Capture the cell that displays the provided text and extract its (X, Y) central coordinate. 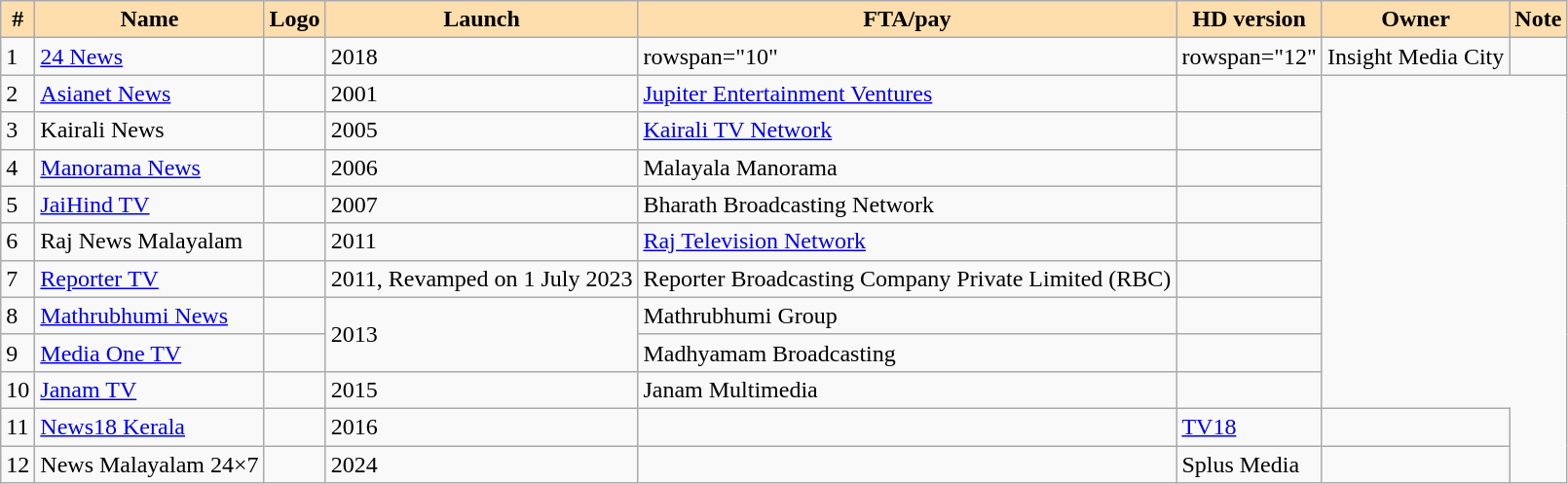
News18 Kerala (150, 427)
2007 (481, 205)
2016 (481, 427)
TV18 (1250, 427)
Insight Media City (1415, 56)
3 (18, 130)
2005 (481, 130)
2024 (481, 465)
Bharath Broadcasting Network (908, 205)
Splus Media (1250, 465)
2015 (481, 390)
Mathrubhumi News (150, 316)
10 (18, 390)
4 (18, 168)
Kairali News (150, 130)
Janam TV (150, 390)
Raj Television Network (908, 242)
Logo (294, 19)
# (18, 19)
rowspan="12" (1250, 56)
Mathrubhumi Group (908, 316)
2 (18, 93)
rowspan="10" (908, 56)
Media One TV (150, 353)
Launch (481, 19)
Owner (1415, 19)
11 (18, 427)
Malayala Manorama (908, 168)
5 (18, 205)
HD version (1250, 19)
9 (18, 353)
Asianet News (150, 93)
FTA/pay (908, 19)
Reporter TV (150, 279)
JaiHind TV (150, 205)
2011 (481, 242)
Manorama News (150, 168)
12 (18, 465)
7 (18, 279)
2001 (481, 93)
Reporter Broadcasting Company Private Limited (RBC) (908, 279)
2011, Revamped on 1 July 2023 (481, 279)
News Malayalam 24×7 (150, 465)
2013 (481, 334)
2006 (481, 168)
Jupiter Entertainment Ventures (908, 93)
Note (1539, 19)
Janam Multimedia (908, 390)
Kairali TV Network (908, 130)
Name (150, 19)
24 News (150, 56)
Madhyamam Broadcasting (908, 353)
Raj News Malayalam (150, 242)
2018 (481, 56)
1 (18, 56)
6 (18, 242)
8 (18, 316)
